Pinpoint the cell where the given text exists, returning its (x, y) midpoint coordinate. 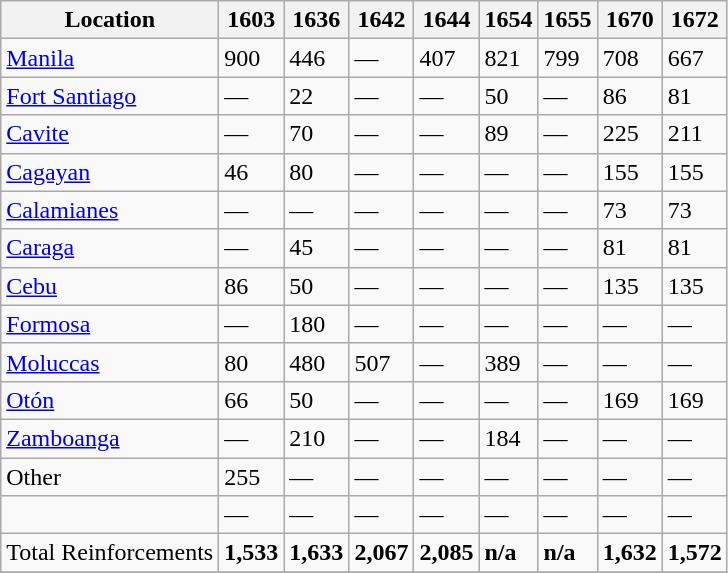
1,533 (252, 553)
821 (508, 58)
Total Reinforcements (110, 553)
1603 (252, 20)
Calamianes (110, 210)
389 (508, 362)
Moluccas (110, 362)
Zamboanga (110, 438)
Fort Santiago (110, 96)
Other (110, 477)
Otón (110, 400)
480 (316, 362)
1,633 (316, 553)
900 (252, 58)
66 (252, 400)
Caraga (110, 248)
1636 (316, 20)
70 (316, 134)
45 (316, 248)
2,067 (382, 553)
Manila (110, 58)
2,085 (446, 553)
1670 (630, 20)
46 (252, 172)
Formosa (110, 324)
255 (252, 477)
1,572 (694, 553)
446 (316, 58)
Cagayan (110, 172)
1672 (694, 20)
1654 (508, 20)
180 (316, 324)
799 (568, 58)
1644 (446, 20)
225 (630, 134)
1,632 (630, 553)
89 (508, 134)
1642 (382, 20)
667 (694, 58)
Location (110, 20)
407 (446, 58)
211 (694, 134)
Cebu (110, 286)
Cavite (110, 134)
184 (508, 438)
22 (316, 96)
210 (316, 438)
708 (630, 58)
507 (382, 362)
1655 (568, 20)
